Scan for the cell matching the given text and deliver its (X, Y) coordinate at center. 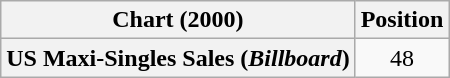
48 (402, 58)
Chart (2000) (178, 20)
Position (402, 20)
US Maxi-Singles Sales (Billboard) (178, 58)
